Detect which cell encompasses the target text, then output its (x, y) center coordinate. 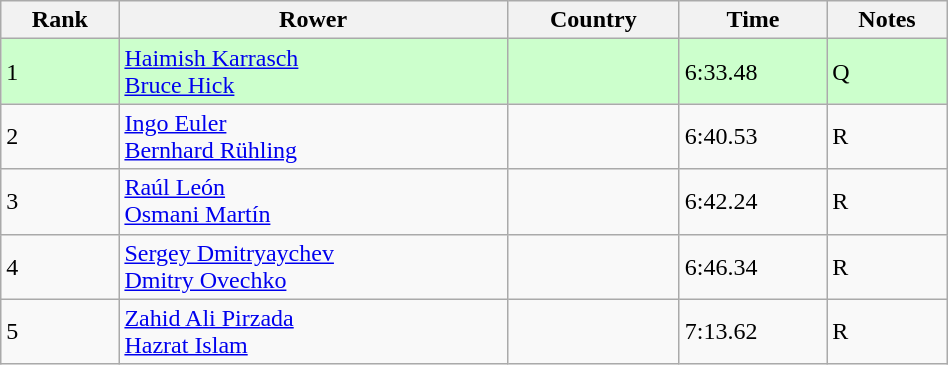
6:40.53 (752, 136)
3 (60, 202)
Rank (60, 20)
Country (593, 20)
5 (60, 332)
7:13.62 (752, 332)
Raúl León Osmani Martín (313, 202)
Q (887, 72)
6:42.24 (752, 202)
6:46.34 (752, 266)
Rower (313, 20)
Sergey Dmitryaychev Dmitry Ovechko (313, 266)
Ingo Euler Bernhard Rühling (313, 136)
2 (60, 136)
4 (60, 266)
Zahid Ali Pirzada Hazrat Islam (313, 332)
6:33.48 (752, 72)
Haimish Karrasch Bruce Hick (313, 72)
1 (60, 72)
Notes (887, 20)
Time (752, 20)
